Provide the (x, y) coordinate of the cell's center where the given text is located.  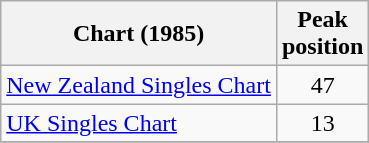
47 (322, 85)
Chart (1985) (139, 34)
UK Singles Chart (139, 123)
13 (322, 123)
New Zealand Singles Chart (139, 85)
Peakposition (322, 34)
